From the cell containing the given text, extract its center point as [X, Y] coordinate. 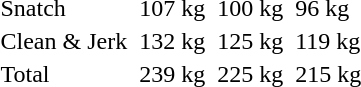
125 kg [250, 41]
132 kg [172, 41]
